Return the [X, Y] coordinate for the center point of the cell that contains the specified text.  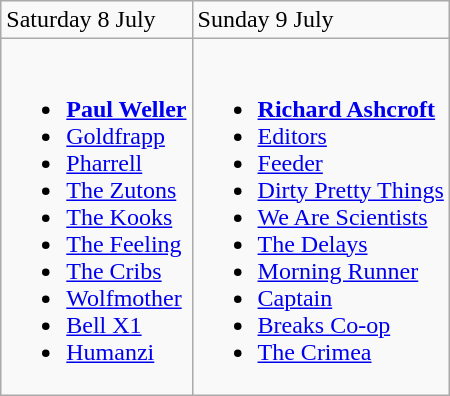
Saturday 8 July [96, 20]
Paul WellerGoldfrappPharrellThe ZutonsThe KooksThe FeelingThe CribsWolfmotherBell X1Humanzi [96, 217]
Richard AshcroftEditorsFeederDirty Pretty ThingsWe Are ScientistsThe DelaysMorning RunnerCaptainBreaks Co-opThe Crimea [320, 217]
Sunday 9 July [320, 20]
